Provide the (X, Y) coordinate of the cell's center where the given text is located.  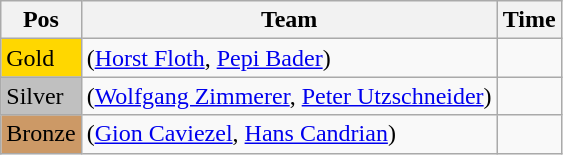
(Horst Floth, Pepi Bader) (289, 58)
Silver (41, 96)
Team (289, 20)
Bronze (41, 134)
(Wolfgang Zimmerer, Peter Utzschneider) (289, 96)
Pos (41, 20)
Gold (41, 58)
(Gion Caviezel, Hans Candrian) (289, 134)
Time (529, 20)
